Provide the [X, Y] coordinate of the cell's center where the given text is located.  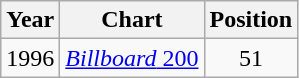
Year [30, 20]
Chart [132, 20]
1996 [30, 58]
Position [251, 20]
Billboard 200 [132, 58]
51 [251, 58]
